Extract the [X, Y] coordinate from the center of the cell holding the provided text.  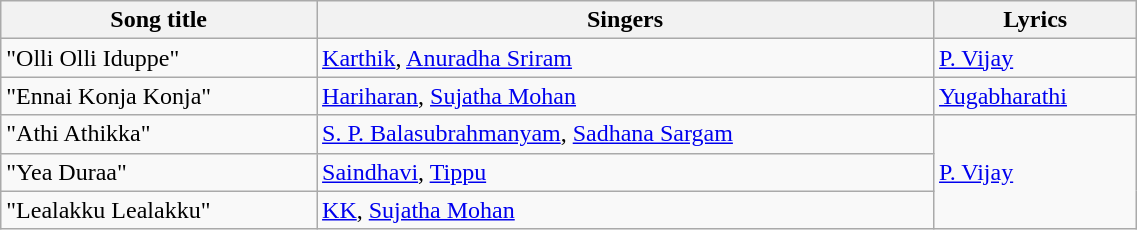
"Lealakku Lealakku" [159, 210]
Song title [159, 20]
Yugabharathi [1036, 96]
S. P. Balasubrahmanyam, Sadhana Sargam [626, 134]
"Athi Athikka" [159, 134]
Lyrics [1036, 20]
KK, Sujatha Mohan [626, 210]
"Ennai Konja Konja" [159, 96]
"Yea Duraa" [159, 172]
Singers [626, 20]
Karthik, Anuradha Sriram [626, 58]
"Olli Olli Iduppe" [159, 58]
Saindhavi, Tippu [626, 172]
Hariharan, Sujatha Mohan [626, 96]
